Determine the (x, y) coordinate at the center of the cell enclosing the given text.  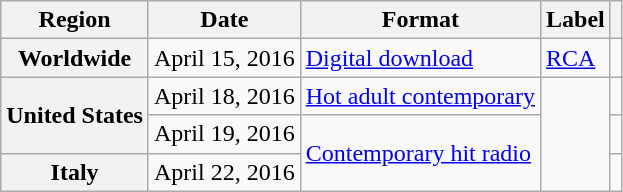
April 22, 2016 (224, 172)
RCA (576, 58)
Label (576, 20)
April 15, 2016 (224, 58)
Region (75, 20)
Hot adult contemporary (420, 96)
United States (75, 115)
Worldwide (75, 58)
Digital download (420, 58)
Italy (75, 172)
Date (224, 20)
Format (420, 20)
Contemporary hit radio (420, 153)
April 18, 2016 (224, 96)
April 19, 2016 (224, 134)
